Return the (X, Y) coordinate for the center point of the cell that contains the specified text.  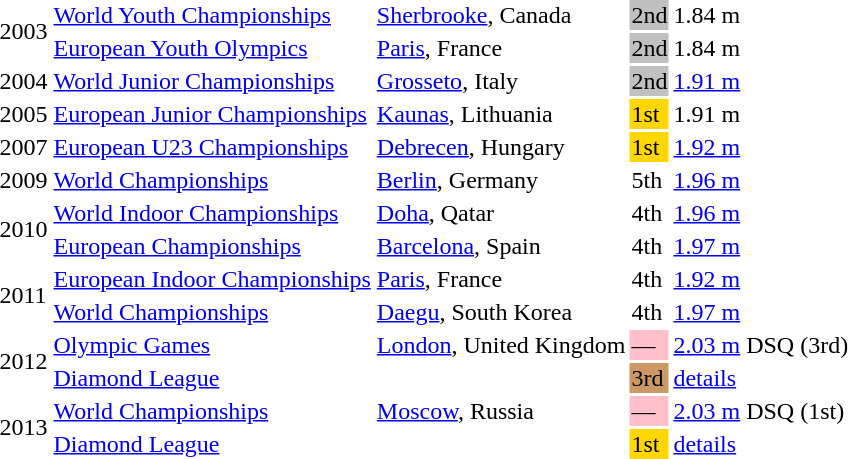
Berlin, Germany (501, 180)
Grosseto, Italy (501, 81)
3rd (650, 378)
5th (650, 180)
Sherbrooke, Canada (501, 15)
European Junior Championships (212, 114)
Barcelona, Spain (501, 246)
World Indoor Championships (212, 213)
Moscow, Russia (501, 411)
Debrecen, Hungary (501, 147)
Kaunas, Lithuania (501, 114)
London, United Kingdom (501, 345)
European U23 Championships (212, 147)
Daegu, South Korea (501, 312)
World Youth Championships (212, 15)
World Junior Championships (212, 81)
European Youth Olympics (212, 48)
European Championships (212, 246)
Doha, Qatar (501, 213)
Olympic Games (212, 345)
European Indoor Championships (212, 279)
